Locate the cell with the specified text and output its (x, y) center coordinate. 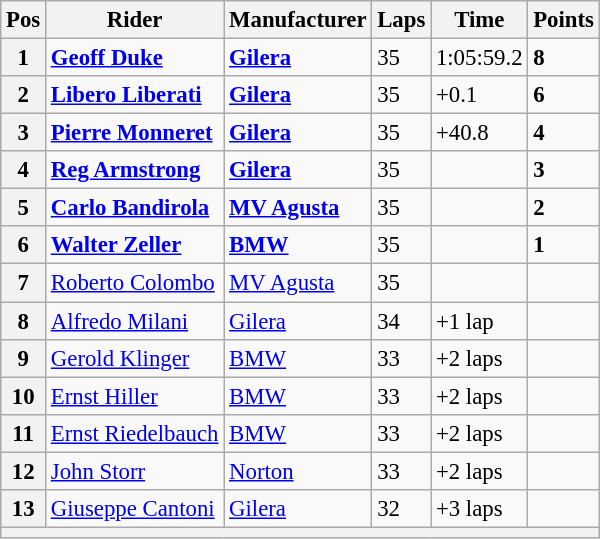
Carlo Bandirola (135, 208)
Giuseppe Cantoni (135, 509)
+1 lap (480, 321)
Norton (298, 471)
Gerold Klinger (135, 358)
32 (402, 509)
+0.1 (480, 95)
Manufacturer (298, 20)
5 (24, 208)
34 (402, 321)
Laps (402, 20)
9 (24, 358)
Libero Liberati (135, 95)
Rider (135, 20)
Ernst Hiller (135, 396)
Ernst Riedelbauch (135, 433)
Roberto Colombo (135, 283)
1:05:59.2 (480, 58)
11 (24, 433)
7 (24, 283)
John Storr (135, 471)
Pos (24, 20)
Points (564, 20)
Alfredo Milani (135, 321)
10 (24, 396)
+3 laps (480, 509)
Pierre Monneret (135, 133)
Time (480, 20)
12 (24, 471)
Walter Zeller (135, 245)
Reg Armstrong (135, 170)
13 (24, 509)
Geoff Duke (135, 58)
+40.8 (480, 133)
